Scan for the cell matching the given text and deliver its (X, Y) coordinate at center. 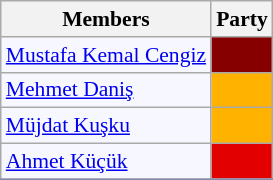
Mustafa Kemal Cengiz (106, 55)
Müjdat Kuşku (106, 126)
Ahmet Küçük (106, 162)
Mehmet Daniş (106, 90)
Members (106, 19)
Party (242, 19)
